Pinpoint the cell where the given text exists, returning its [X, Y] midpoint coordinate. 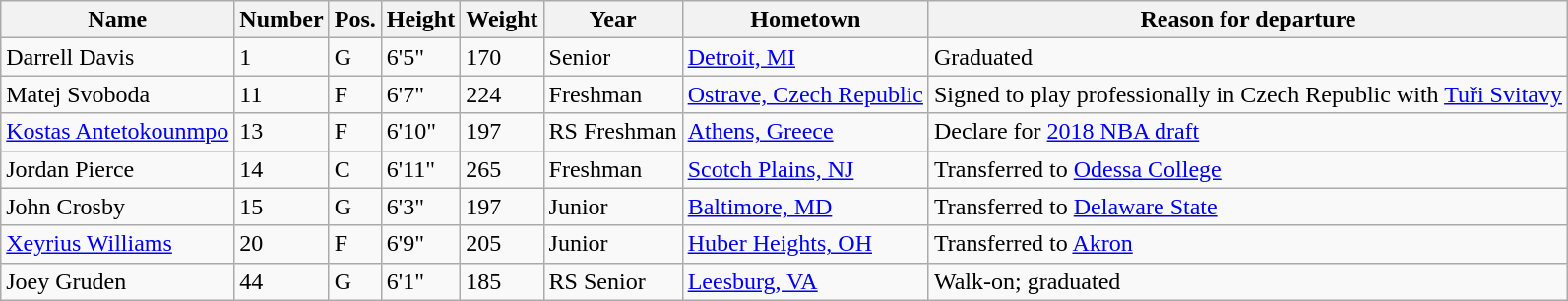
Athens, Greece [805, 132]
Leesburg, VA [805, 281]
6'9" [420, 244]
Transferred to Akron [1248, 244]
20 [282, 244]
170 [502, 57]
Huber Heights, OH [805, 244]
11 [282, 94]
RS Senior [612, 281]
Darrell Davis [118, 57]
Transferred to Delaware State [1248, 207]
Baltimore, MD [805, 207]
Walk-on; graduated [1248, 281]
6'5" [420, 57]
RS Freshman [612, 132]
Graduated [1248, 57]
Ostrave, Czech Republic [805, 94]
224 [502, 94]
Matej Svoboda [118, 94]
Detroit, MI [805, 57]
205 [502, 244]
6'1" [420, 281]
Year [612, 20]
Height [420, 20]
C [354, 169]
265 [502, 169]
Name [118, 20]
John Crosby [118, 207]
Pos. [354, 20]
6'7" [420, 94]
Xeyrius Williams [118, 244]
6'11" [420, 169]
Weight [502, 20]
15 [282, 207]
Kostas Antetokounmpo [118, 132]
6'3" [420, 207]
Declare for 2018 NBA draft [1248, 132]
Number [282, 20]
1 [282, 57]
44 [282, 281]
Transferred to Odessa College [1248, 169]
185 [502, 281]
Senior [612, 57]
6'10" [420, 132]
Signed to play professionally in Czech Republic with Tuři Svitavy [1248, 94]
Jordan Pierce [118, 169]
13 [282, 132]
Hometown [805, 20]
Scotch Plains, NJ [805, 169]
Joey Gruden [118, 281]
Reason for departure [1248, 20]
14 [282, 169]
